Determine the [X, Y] coordinate at the center of the cell enclosing the given text.  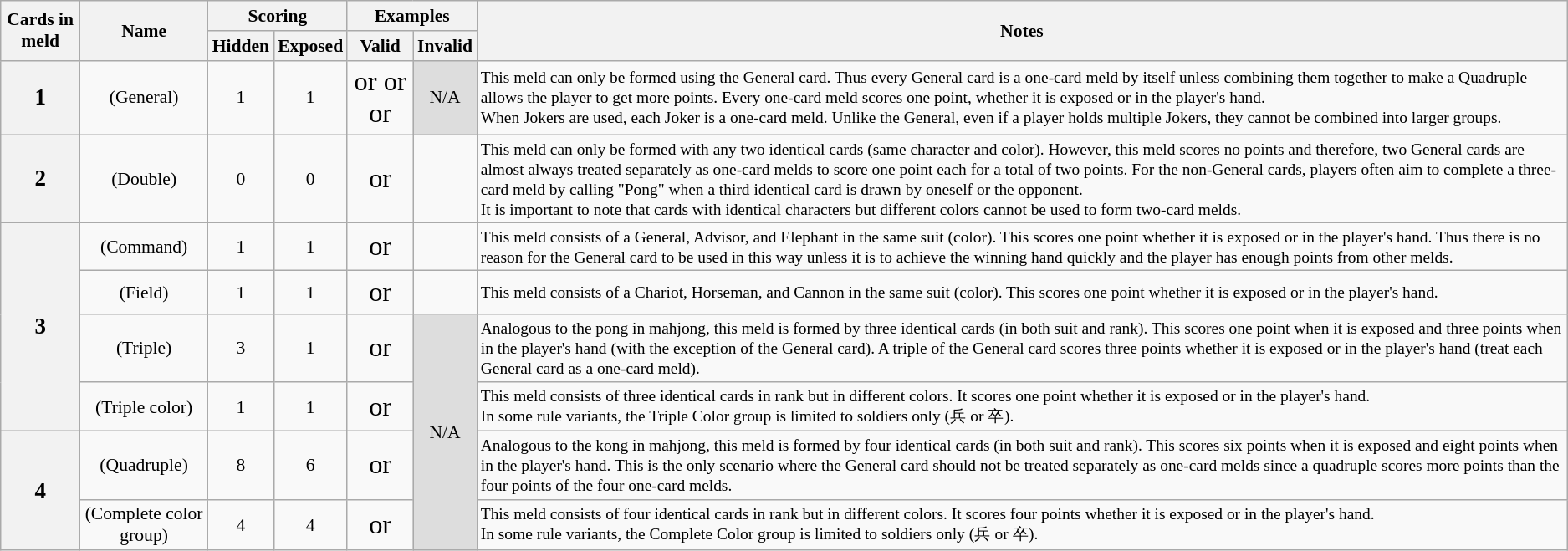
(Double) [144, 179]
Notes [1022, 30]
2 [40, 179]
Scoring [278, 16]
Exposed [310, 46]
Name [144, 30]
Examples [411, 16]
Valid [380, 46]
or or or [380, 97]
(Complete color group) [144, 525]
Invalid [445, 46]
(General) [144, 97]
(Field) [144, 293]
8 [241, 465]
(Triple) [144, 348]
This meld consists of a Chariot, Horseman, and Cannon in the same suit (color). This scores one point whether it is exposed or in the player's hand. [1022, 293]
(Triple color) [144, 406]
(Command) [144, 247]
6 [310, 465]
(Quadruple) [144, 465]
Hidden [241, 46]
Cards in meld [40, 30]
